Provide the [x, y] coordinate of the cell's center where the given text is located.  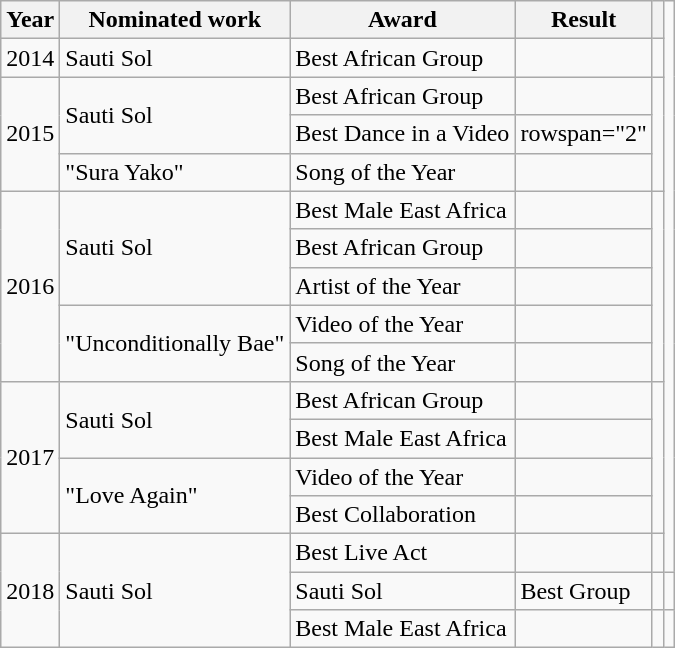
Year [30, 20]
2016 [30, 286]
Result [584, 20]
"Love Again" [175, 496]
2015 [30, 134]
"Unconditionally Bae" [175, 343]
Best Live Act [402, 553]
"Sura Yako" [175, 172]
rowspan="2" [584, 134]
Best Group [584, 591]
Nominated work [175, 20]
2014 [30, 58]
Artist of the Year [402, 286]
Best Dance in a Video [402, 134]
Best Collaboration [402, 515]
2017 [30, 457]
Award [402, 20]
2018 [30, 591]
